Output the [x, y] coordinate of the center of the cell containing the given text.  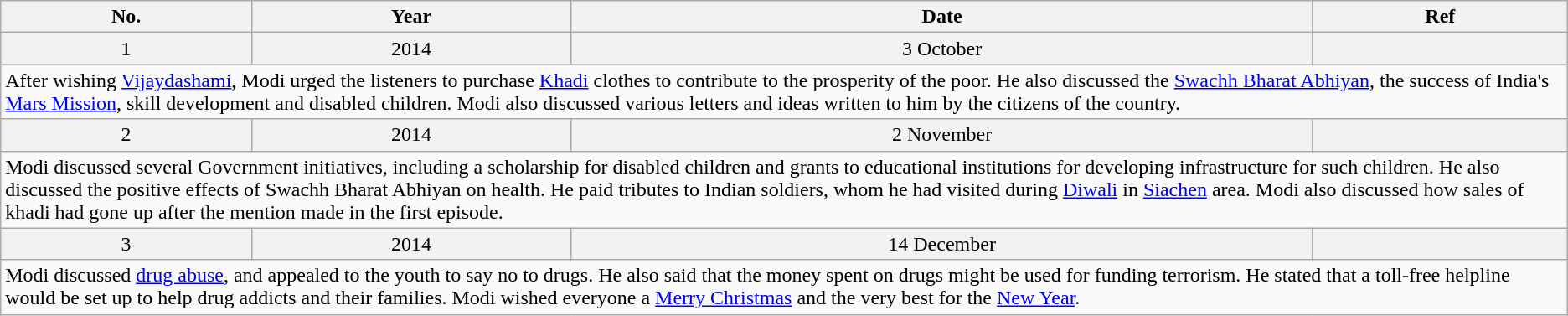
2 [126, 135]
14 December [942, 244]
3 [126, 244]
No. [126, 17]
Date [942, 17]
Year [410, 17]
2 November [942, 135]
Ref [1440, 17]
3 October [942, 49]
1 [126, 49]
